Search for the cell housing the specified text and yield its (X, Y) center coordinate. 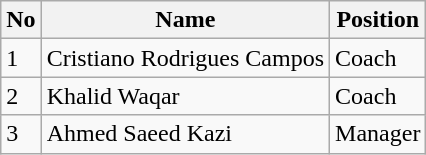
No (21, 20)
2 (21, 96)
Khalid Waqar (185, 96)
Ahmed Saeed Kazi (185, 134)
Name (185, 20)
Manager (378, 134)
3 (21, 134)
Cristiano Rodrigues Campos (185, 58)
Position (378, 20)
1 (21, 58)
